Determine the (X, Y) coordinate at the center of the cell enclosing the given text.  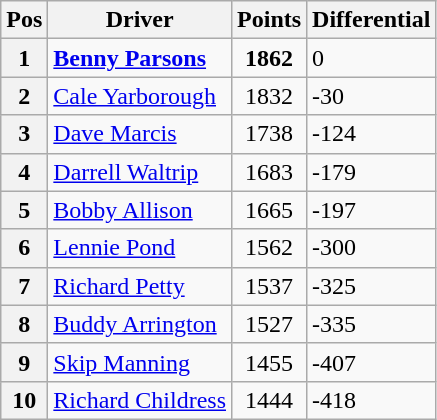
-418 (372, 400)
-300 (372, 248)
Bobby Allison (140, 210)
Pos (24, 20)
1444 (270, 400)
7 (24, 286)
1665 (270, 210)
Points (270, 20)
0 (372, 58)
-124 (372, 134)
Benny Parsons (140, 58)
1527 (270, 324)
1537 (270, 286)
-325 (372, 286)
Richard Childress (140, 400)
Differential (372, 20)
Darrell Waltrip (140, 172)
6 (24, 248)
Richard Petty (140, 286)
10 (24, 400)
1738 (270, 134)
Cale Yarborough (140, 96)
-197 (372, 210)
1562 (270, 248)
-407 (372, 362)
-179 (372, 172)
1 (24, 58)
-335 (372, 324)
8 (24, 324)
1683 (270, 172)
1832 (270, 96)
3 (24, 134)
-30 (372, 96)
5 (24, 210)
1455 (270, 362)
2 (24, 96)
1862 (270, 58)
Dave Marcis (140, 134)
9 (24, 362)
4 (24, 172)
Driver (140, 20)
Lennie Pond (140, 248)
Skip Manning (140, 362)
Buddy Arrington (140, 324)
